From the cell containing the given text, extract its center point as [X, Y] coordinate. 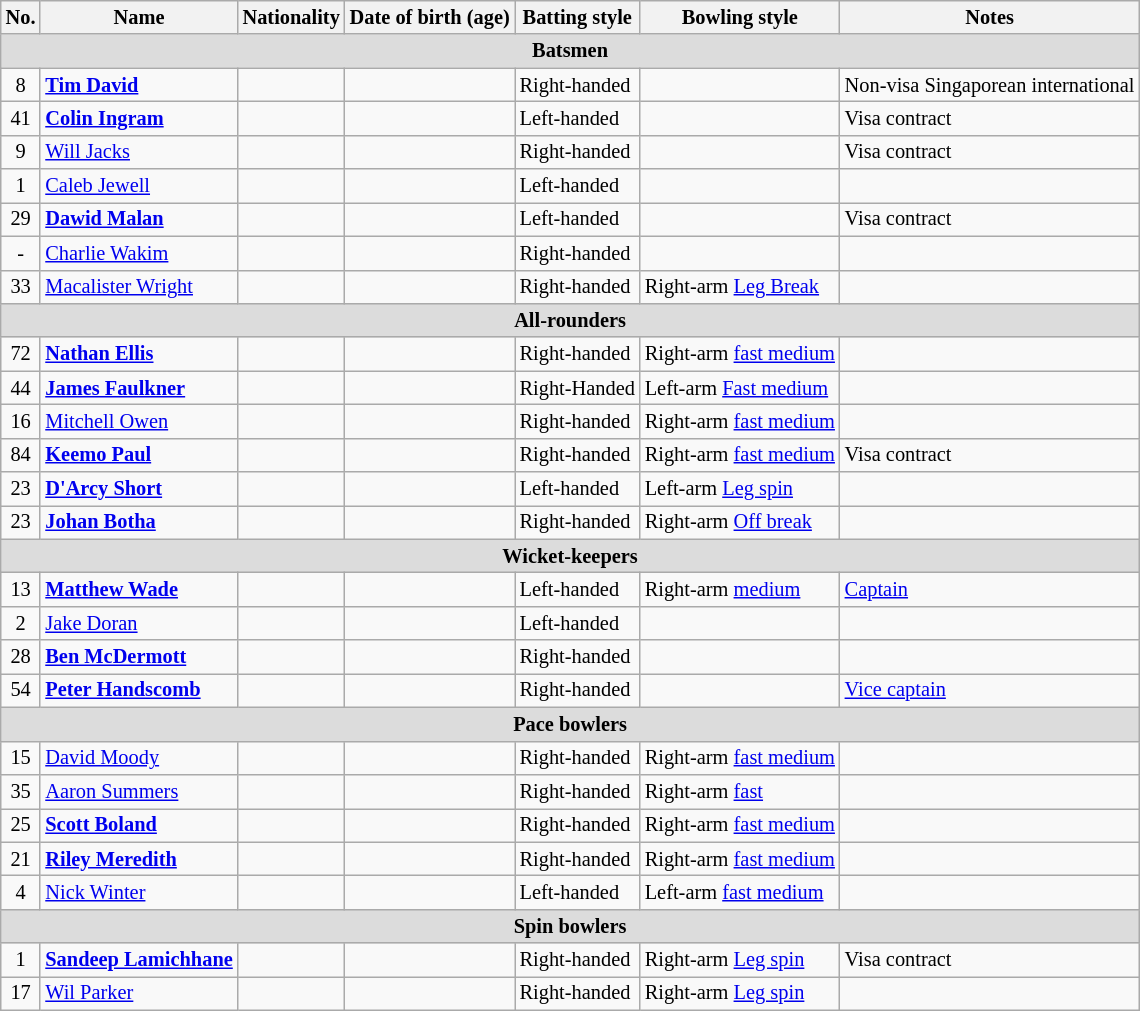
8 [21, 85]
9 [21, 152]
Non-visa Singaporean international [990, 85]
- [21, 253]
Will Jacks [138, 152]
Wicket-keepers [570, 556]
41 [21, 118]
Riley Meredith [138, 859]
Left-arm Fast medium [740, 388]
Scott Boland [138, 825]
Name [138, 17]
Ben McDermott [138, 657]
Batting style [578, 17]
Wil Parker [138, 993]
13 [21, 589]
4 [21, 892]
Left-arm fast medium [740, 892]
Peter Handscomb [138, 690]
Charlie Wakim [138, 253]
David Moody [138, 758]
28 [21, 657]
Right-Handed [578, 388]
21 [21, 859]
Sandeep Lamichhane [138, 960]
Macalister Wright [138, 287]
Bowling style [740, 17]
Pace bowlers [570, 724]
15 [21, 758]
72 [21, 354]
Colin Ingram [138, 118]
Mitchell Owen [138, 421]
No. [21, 17]
35 [21, 791]
2 [21, 623]
Caleb Jewell [138, 186]
Aaron Summers [138, 791]
Keemo Paul [138, 455]
16 [21, 421]
Nationality [292, 17]
Johan Botha [138, 522]
29 [21, 219]
Captain [990, 589]
25 [21, 825]
Right-arm Leg Break [740, 287]
Nick Winter [138, 892]
Tim David [138, 85]
D'Arcy Short [138, 489]
Left-arm Leg spin [740, 489]
33 [21, 287]
Right-arm fast [740, 791]
Vice captain [990, 690]
Date of birth (age) [430, 17]
54 [21, 690]
Right-arm Off break [740, 522]
James Faulkner [138, 388]
Nathan Ellis [138, 354]
Batsmen [570, 51]
17 [21, 993]
Spin bowlers [570, 926]
Dawid Malan [138, 219]
44 [21, 388]
Right-arm medium [740, 589]
84 [21, 455]
Matthew Wade [138, 589]
Notes [990, 17]
Jake Doran [138, 623]
All-rounders [570, 320]
